Identify which cell holds the provided text, then report its [x, y] central coordinate. 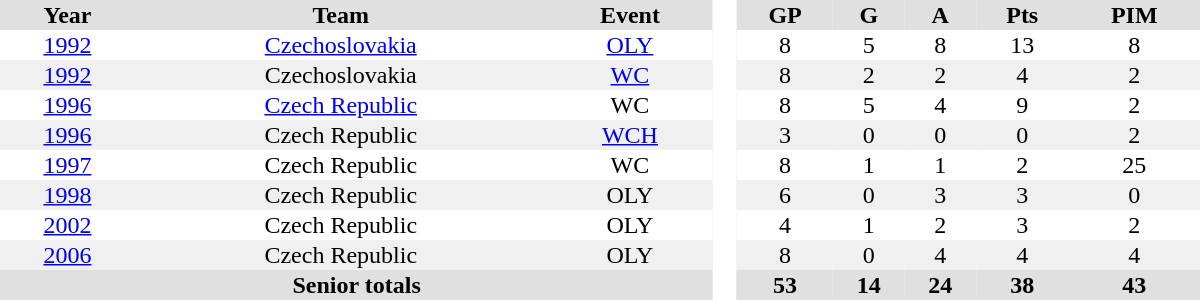
14 [868, 285]
PIM [1134, 15]
Team [341, 15]
24 [940, 285]
A [940, 15]
GP [785, 15]
2006 [68, 255]
13 [1022, 45]
Pts [1022, 15]
2002 [68, 225]
43 [1134, 285]
1998 [68, 195]
Senior totals [356, 285]
38 [1022, 285]
G [868, 15]
53 [785, 285]
9 [1022, 105]
Event [630, 15]
1997 [68, 165]
6 [785, 195]
Year [68, 15]
25 [1134, 165]
WCH [630, 135]
